Output the (X, Y) coordinate of the center of the cell containing the given text.  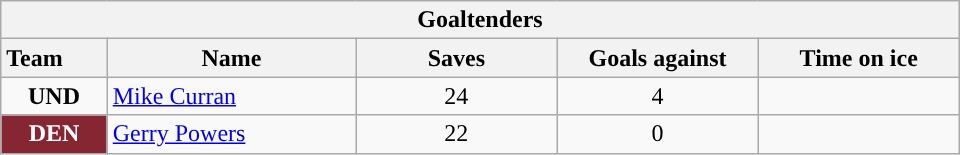
4 (658, 96)
0 (658, 134)
Goals against (658, 58)
Team (54, 58)
24 (456, 96)
Name (232, 58)
UND (54, 96)
Time on ice (858, 58)
22 (456, 134)
DEN (54, 134)
Mike Curran (232, 96)
Gerry Powers (232, 134)
Saves (456, 58)
Goaltenders (480, 20)
